From the cell containing the given text, extract its center point as [x, y] coordinate. 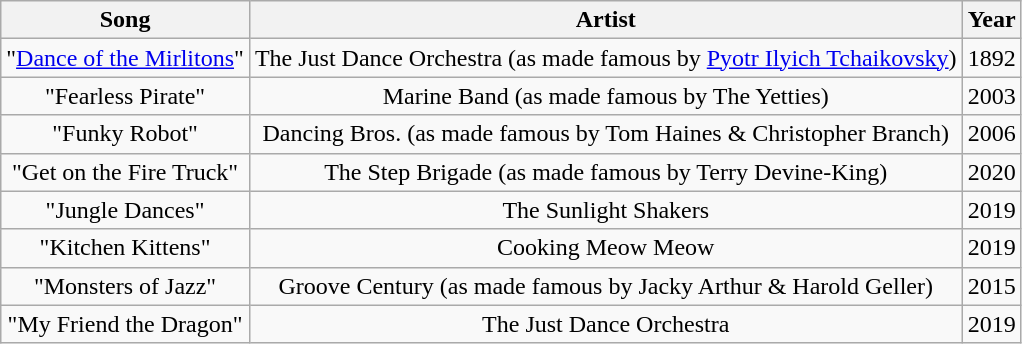
Dancing Bros. (as made famous by Tom Haines & Christopher Branch) [606, 134]
2006 [992, 134]
1892 [992, 58]
The Step Brigade (as made famous by Terry Devine-King) [606, 172]
2015 [992, 286]
"Dance of the Mirlitons" [126, 58]
The Just Dance Orchestra (as made famous by Pyotr Ilyich Tchaikovsky) [606, 58]
"Funky Robot" [126, 134]
Marine Band (as made famous by The Yetties) [606, 96]
Cooking Meow Meow [606, 248]
"Monsters of Jazz" [126, 286]
"Kitchen Kittens" [126, 248]
"My Friend the Dragon" [126, 324]
The Sunlight Shakers [606, 210]
Groove Century (as made famous by Jacky Arthur & Harold Geller) [606, 286]
2020 [992, 172]
"Jungle Dances" [126, 210]
2003 [992, 96]
The Just Dance Orchestra [606, 324]
Year [992, 20]
Song [126, 20]
Artist [606, 20]
"Get on the Fire Truck" [126, 172]
"Fearless Pirate" [126, 96]
